From the cell containing the given text, extract its center point as (X, Y) coordinate. 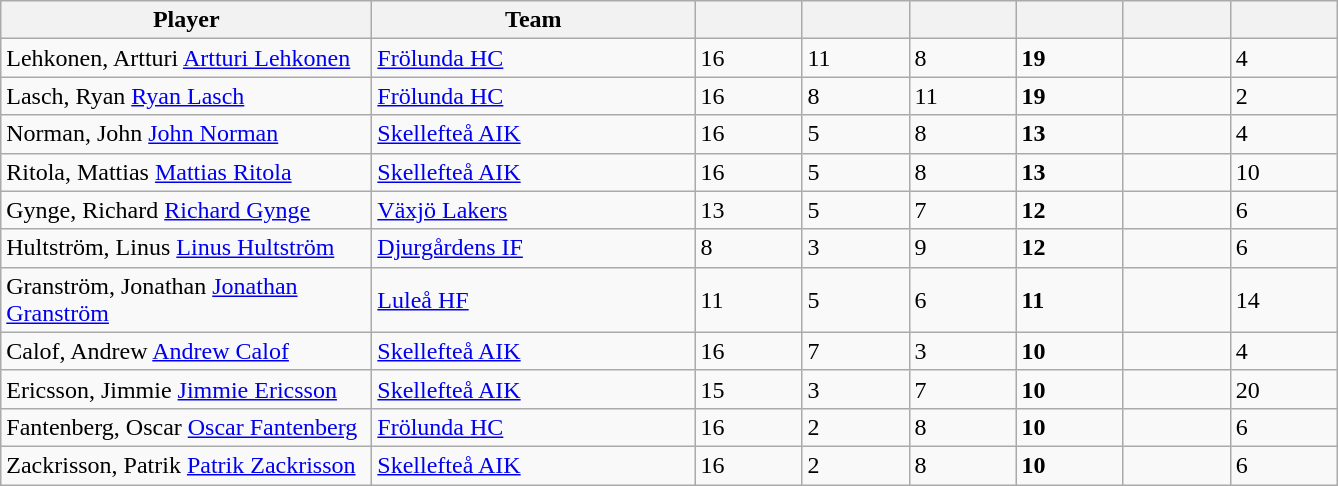
Player (186, 20)
Växjö Lakers (534, 210)
Ericsson, Jimmie Jimmie Ericsson (186, 389)
Fantenberg, Oscar Oscar Fantenberg (186, 427)
15 (748, 389)
Gynge, Richard Richard Gynge (186, 210)
Calof, Andrew Andrew Calof (186, 351)
Lasch, Ryan Ryan Lasch (186, 96)
Team (534, 20)
20 (1284, 389)
9 (962, 248)
Luleå HF (534, 300)
14 (1284, 300)
Zackrisson, Patrik Patrik Zackrisson (186, 465)
Hultström, Linus Linus Hultström (186, 248)
Lehkonen, Artturi Artturi Lehkonen (186, 58)
Ritola, Mattias Mattias Ritola (186, 172)
Granström, Jonathan Jonathan Granström (186, 300)
Djurgårdens IF (534, 248)
Norman, John John Norman (186, 134)
